Return the (x, y) coordinate for the center point of the cell that contains the specified text.  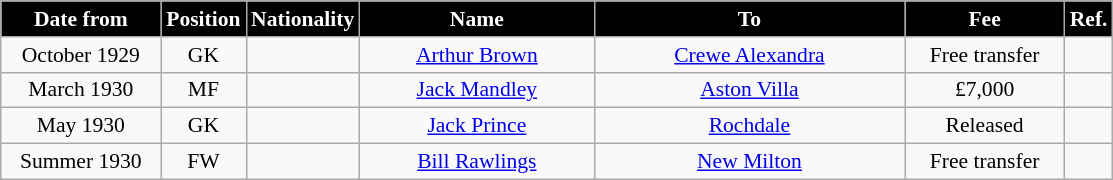
Arthur Brown (476, 55)
Ref. (1089, 19)
Name (476, 19)
March 1930 (81, 90)
Summer 1930 (81, 162)
October 1929 (81, 55)
Aston Villa (749, 90)
FW (204, 162)
Rochdale (749, 126)
Jack Mandley (476, 90)
Nationality (302, 19)
MF (204, 90)
Released (985, 126)
Position (204, 19)
Date from (81, 19)
May 1930 (81, 126)
£7,000 (985, 90)
Bill Rawlings (476, 162)
To (749, 19)
Jack Prince (476, 126)
New Milton (749, 162)
Fee (985, 19)
Crewe Alexandra (749, 55)
